Detect which cell encompasses the target text, then output its (X, Y) center coordinate. 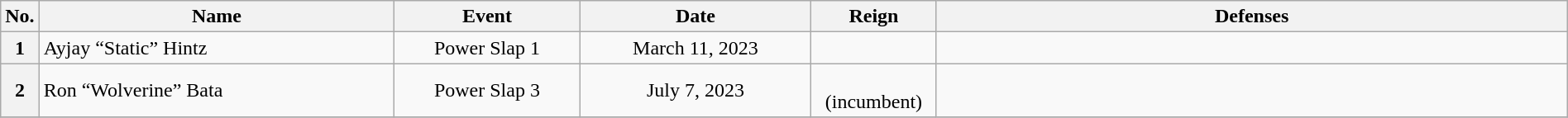
Reign (873, 17)
Event (487, 17)
No. (20, 17)
1 (20, 48)
Power Slap 3 (487, 91)
Name (217, 17)
Defenses (1252, 17)
Date (696, 17)
March 11, 2023 (696, 48)
2 (20, 91)
Ron “Wolverine” Bata (217, 91)
Power Slap 1 (487, 48)
July 7, 2023 (696, 91)
(incumbent) (873, 91)
Ayjay “Static” Hintz (217, 48)
